Determine the (X, Y) coordinate at the center of the cell enclosing the given text.  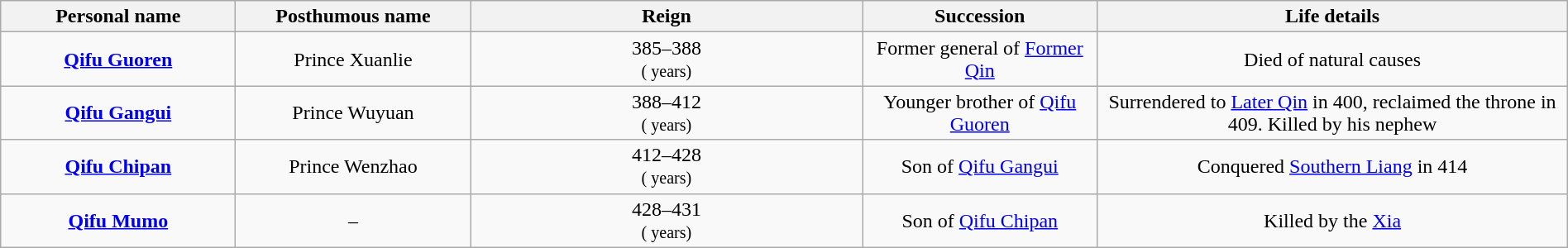
Died of natural causes (1332, 60)
Reign (667, 17)
Prince Xuanlie (353, 60)
Prince Wenzhao (353, 167)
Conquered Southern Liang in 414 (1332, 167)
Surrendered to Later Qin in 400, reclaimed the throne in 409. Killed by his nephew (1332, 112)
385–388( years) (667, 60)
– (353, 220)
Qifu Guoren (118, 60)
Qifu Chipan (118, 167)
412–428( years) (667, 167)
Former general of Former Qin (980, 60)
428–431( years) (667, 220)
Posthumous name (353, 17)
Life details (1332, 17)
Prince Wuyuan (353, 112)
Killed by the Xia (1332, 220)
Succession (980, 17)
Qifu Gangui (118, 112)
388–412( years) (667, 112)
Personal name (118, 17)
Younger brother of Qifu Guoren (980, 112)
Son of Qifu Gangui (980, 167)
Qifu Mumo (118, 220)
Son of Qifu Chipan (980, 220)
